Find where the given text appears and provide that cell's center as (x, y) coordinate. 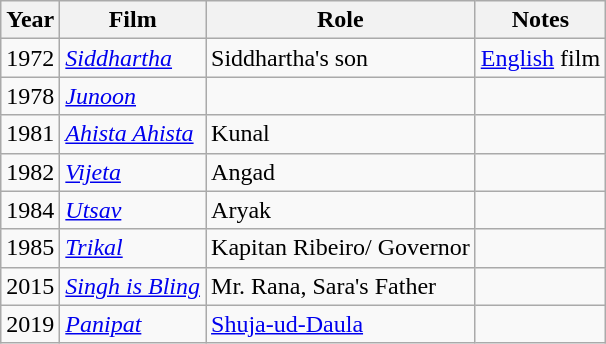
English film (540, 58)
1984 (30, 210)
Panipat (133, 324)
Role (341, 20)
1978 (30, 96)
Junoon (133, 96)
Siddhartha (133, 58)
Notes (540, 20)
Singh is Bling (133, 286)
Kapitan Ribeiro/ Governor (341, 248)
1972 (30, 58)
Angad (341, 172)
1985 (30, 248)
Ahista Ahista (133, 134)
Mr. Rana, Sara's Father (341, 286)
Kunal (341, 134)
2019 (30, 324)
Film (133, 20)
Siddhartha's son (341, 58)
1981 (30, 134)
Shuja-ud-Daula (341, 324)
Aryak (341, 210)
Year (30, 20)
1982 (30, 172)
Utsav (133, 210)
2015 (30, 286)
Trikal (133, 248)
Vijeta (133, 172)
